Capture the cell that displays the provided text and extract its (x, y) central coordinate. 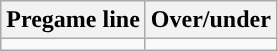
Pregame line (74, 20)
Over/under (210, 20)
